Provide the [X, Y] coordinate of the cell's center where the given text is located.  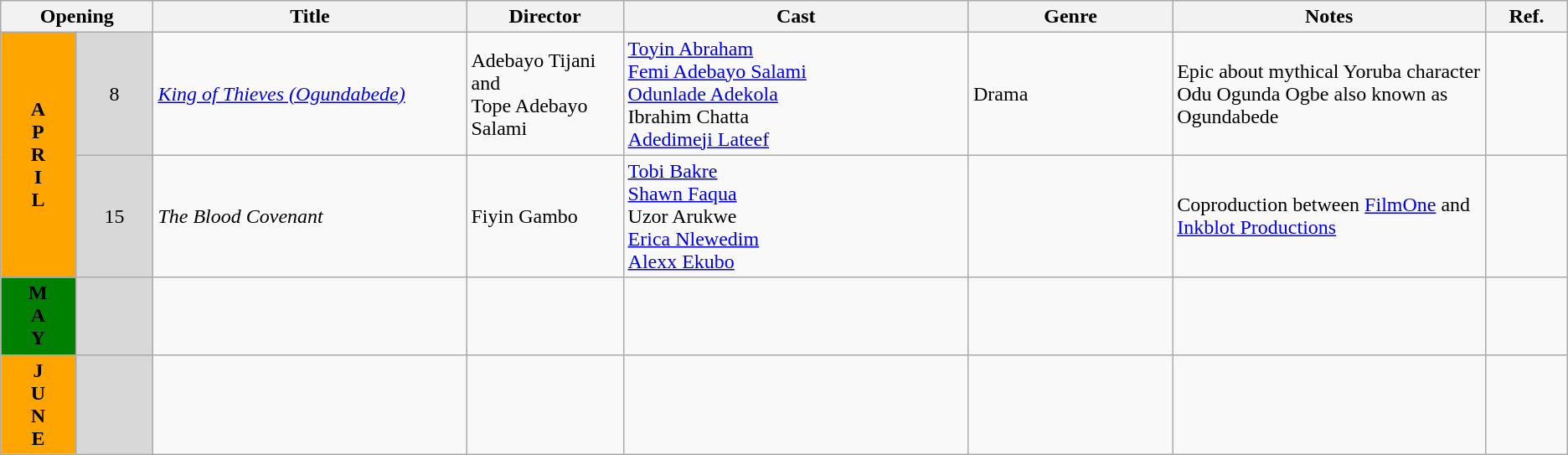
Coproduction between FilmOne and Inkblot Productions [1329, 216]
Title [310, 17]
MAY [39, 316]
8 [114, 94]
Adebayo Tijani andTope Adebayo Salami [544, 94]
Ref. [1527, 17]
JUNE [39, 404]
Epic about mythical Yoruba character Odu Ogunda Ogbe also known as Ogundabede [1329, 94]
Notes [1329, 17]
Opening [77, 17]
Director [544, 17]
Tobi BakreShawn FaquaUzor ArukweErica NlewedimAlexx Ekubo [796, 216]
15 [114, 216]
Genre [1070, 17]
Cast [796, 17]
King of Thieves (Ogundabede) [310, 94]
Drama [1070, 94]
APRIL [39, 155]
Fiyin Gambo [544, 216]
Toyin AbrahamFemi Adebayo SalamiOdunlade AdekolaIbrahim ChattaAdedimeji Lateef [796, 94]
The Blood Covenant [310, 216]
